Detect which cell encompasses the target text, then output its (X, Y) center coordinate. 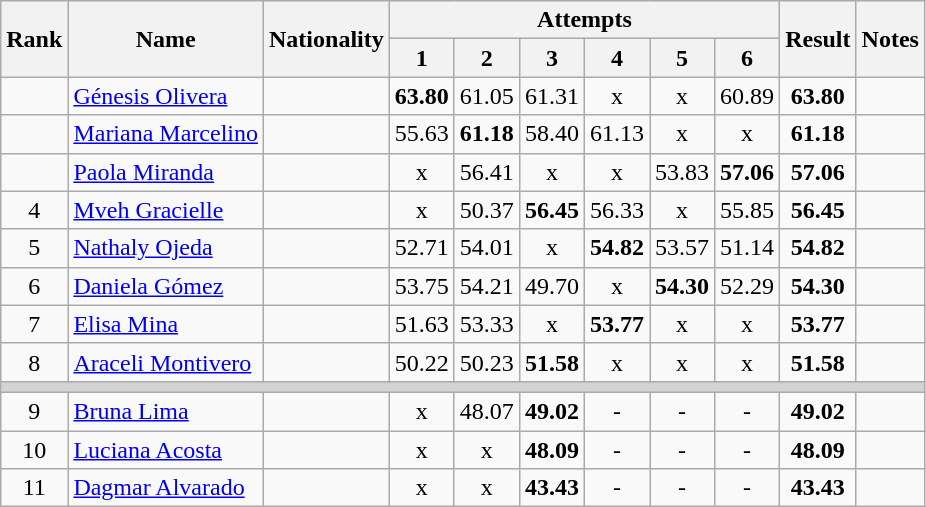
10 (34, 449)
8 (34, 362)
3 (552, 58)
Luciana Acosta (166, 449)
58.40 (552, 134)
60.89 (748, 96)
53.83 (682, 172)
49.70 (552, 286)
48.07 (486, 411)
Name (166, 39)
55.85 (748, 210)
9 (34, 411)
Nathaly Ojeda (166, 248)
Elisa Mina (166, 324)
Nationality (327, 39)
56.33 (616, 210)
Result (818, 39)
61.05 (486, 96)
11 (34, 488)
Rank (34, 39)
Mveh Gracielle (166, 210)
Bruna Lima (166, 411)
53.57 (682, 248)
50.37 (486, 210)
52.71 (422, 248)
53.75 (422, 286)
61.31 (552, 96)
54.01 (486, 248)
53.33 (486, 324)
2 (486, 58)
55.63 (422, 134)
50.23 (486, 362)
51.14 (748, 248)
7 (34, 324)
Paola Miranda (166, 172)
Attempts (584, 20)
Daniela Gómez (166, 286)
1 (422, 58)
54.21 (486, 286)
51.63 (422, 324)
Génesis Olivera (166, 96)
Mariana Marcelino (166, 134)
61.13 (616, 134)
52.29 (748, 286)
50.22 (422, 362)
56.41 (486, 172)
Notes (890, 39)
Araceli Montivero (166, 362)
Dagmar Alvarado (166, 488)
